Capture the cell that displays the provided text and extract its [X, Y] central coordinate. 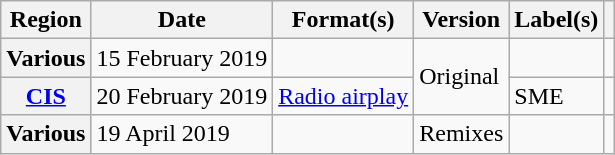
15 February 2019 [182, 58]
CIS [46, 96]
19 April 2019 [182, 134]
Region [46, 20]
Original [462, 77]
Format(s) [344, 20]
Label(s) [556, 20]
SME [556, 96]
Remixes [462, 134]
20 February 2019 [182, 96]
Version [462, 20]
Radio airplay [344, 96]
Date [182, 20]
